Return the [X, Y] coordinate for the center point of the cell that contains the specified text.  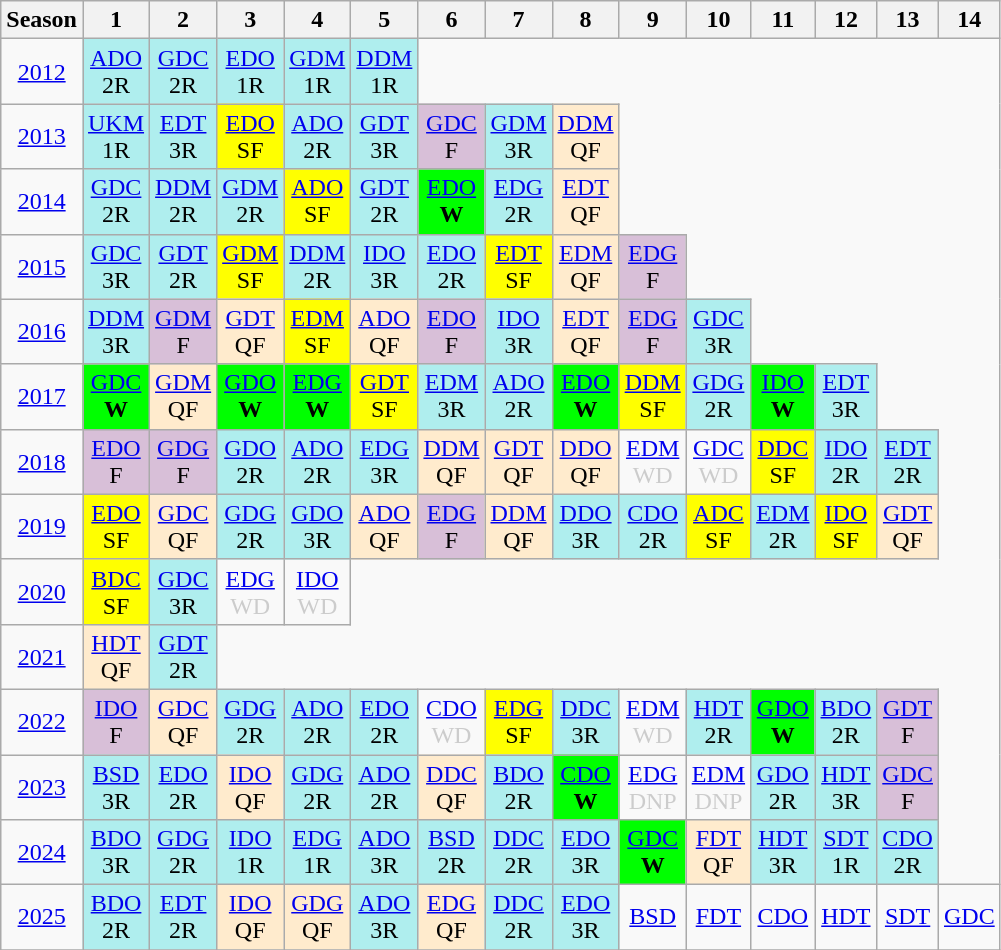
7 [518, 20]
GDC [969, 918]
GDTSF [384, 396]
Season [42, 20]
IDOWD [318, 592]
GDMQF [184, 396]
BDO3R [116, 852]
HDT2R [718, 722]
GDGF [184, 462]
11 [783, 20]
6 [452, 20]
CDOWD [452, 722]
GDO3R [318, 526]
8 [586, 20]
EDMQF [586, 266]
DDOQF [586, 462]
IDOF [116, 722]
SDT [908, 918]
10 [718, 20]
CDOW [586, 786]
2023 [42, 786]
EDTSF [518, 266]
2022 [42, 722]
2018 [42, 462]
2 [184, 20]
IDO1R [250, 852]
GDGQF [318, 918]
5 [384, 20]
DDCQF [452, 786]
DDM1R [384, 72]
FDTQF [718, 852]
IDOW [783, 396]
EDO1R [250, 72]
2015 [42, 266]
14 [969, 20]
GDMF [184, 332]
EDGWD [250, 592]
EDM3R [452, 396]
FDT [718, 918]
EDM2R [783, 526]
DDO3R [586, 526]
GDMSF [250, 266]
2012 [42, 72]
ADOSF [318, 202]
2014 [42, 202]
SDT1R [846, 852]
ADCSF [718, 526]
DDC3R [586, 722]
GDTF [908, 722]
IDO2R [846, 462]
2016 [42, 332]
2017 [42, 396]
4 [318, 20]
EDGQF [452, 918]
1 [116, 20]
DDCSF [783, 462]
GDM2R [250, 202]
2024 [42, 852]
2020 [42, 592]
GDM3R [518, 136]
GDCWD [718, 462]
13 [908, 20]
EDG3R [384, 462]
DDMSF [652, 396]
DDM3R [116, 332]
IDOSF [846, 526]
HDTQF [116, 656]
EDMSF [318, 332]
EDGSF [518, 722]
2021 [42, 656]
12 [846, 20]
2013 [42, 136]
BSD2R [452, 852]
2025 [42, 918]
EDG1R [318, 852]
GDT3R [384, 136]
CDO [783, 918]
UKM1R [116, 136]
EDGDNP [652, 786]
BSD3R [116, 786]
2019 [42, 526]
9 [652, 20]
EDGW [318, 396]
EDMDNP [718, 786]
BSD [652, 918]
3 [250, 20]
EDG2R [518, 202]
GDM1R [318, 72]
HDT [846, 918]
BDCSF [116, 592]
